Locate the cell with the specified text and output its [X, Y] center coordinate. 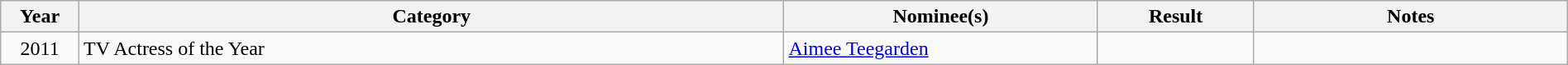
Year [40, 17]
Category [432, 17]
2011 [40, 48]
Nominee(s) [941, 17]
Result [1176, 17]
Aimee Teegarden [941, 48]
Notes [1411, 17]
TV Actress of the Year [432, 48]
